Pinpoint the cell where the given text exists, returning its (x, y) midpoint coordinate. 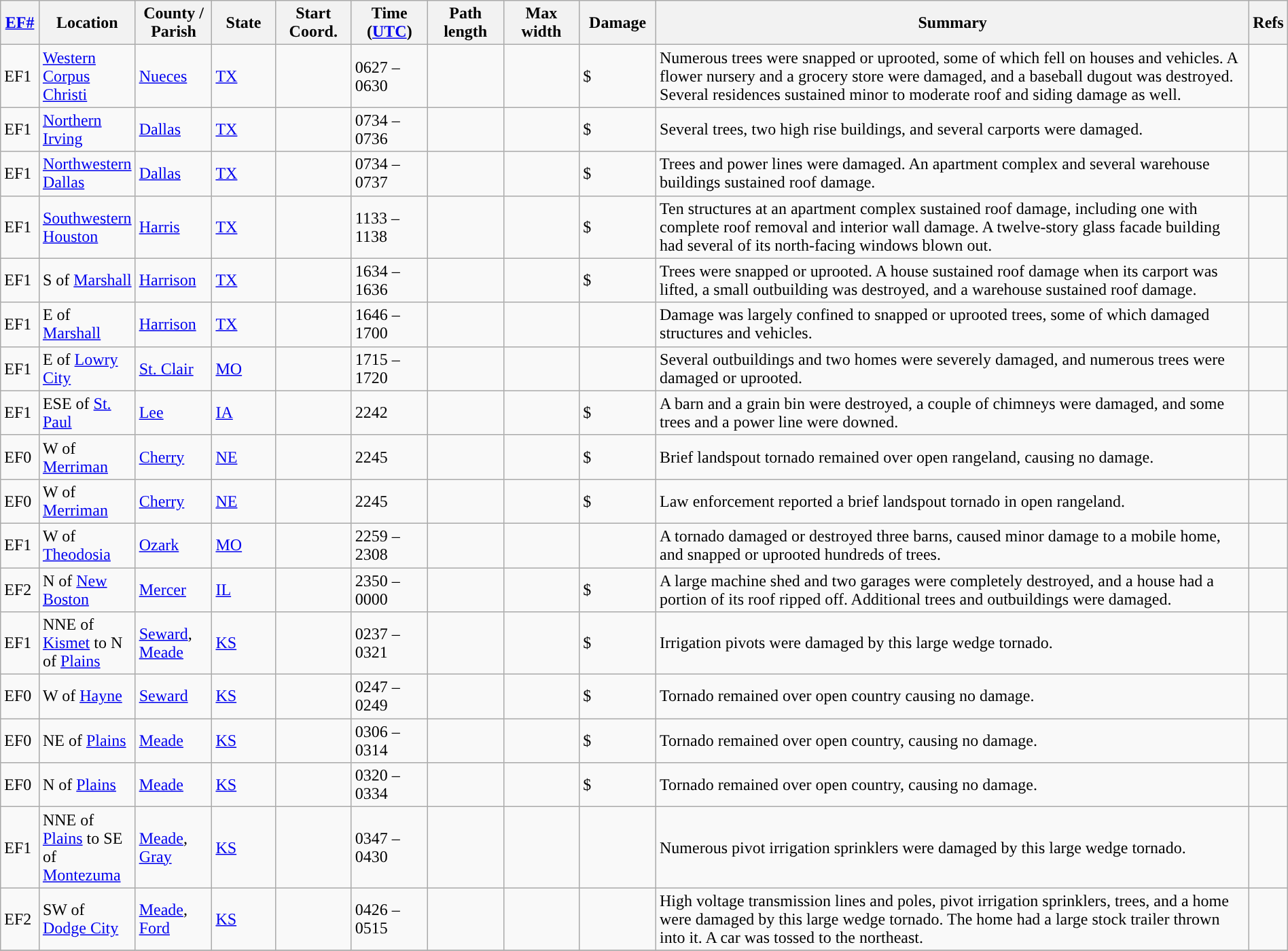
W of Theodosia (87, 545)
Tornado remained over open country causing no damage. (952, 697)
SW of Dodge City (87, 919)
0306 – 0314 (389, 740)
2350 – 0000 (389, 590)
Meade, Ford (174, 919)
Nueces (174, 76)
0247 – 0249 (389, 697)
A tornado damaged or destroyed three barns, caused minor damage to a mobile home, and snapped or uprooted hundreds of trees. (952, 545)
St. Clair (174, 368)
Western Corpus Christi (87, 76)
Mercer (174, 590)
Ozark (174, 545)
Law enforcement reported a brief landspout tornado in open rangeland. (952, 501)
Brief landspout tornado remained over open rangeland, causing no damage. (952, 456)
Path length (465, 23)
S of Marshall (87, 280)
Meade, Gray (174, 848)
E of Marshall (87, 325)
NE of Plains (87, 740)
N of New Boston (87, 590)
Numerous pivot irrigation sprinklers were damaged by this large wedge tornado. (952, 848)
Several outbuildings and two homes were severely damaged, and numerous trees were damaged or uprooted. (952, 368)
Irrigation pivots were damaged by this large wedge tornado. (952, 643)
ESE of St. Paul (87, 413)
Seward, Meade (174, 643)
E of Lowry City (87, 368)
1133 – 1138 (389, 227)
Trees and power lines were damaged. An apartment complex and several warehouse buildings sustained roof damage. (952, 174)
0237 – 0321 (389, 643)
Damage was largely confined to snapped or uprooted trees, some of which damaged structures and vehicles. (952, 325)
Lee (174, 413)
1715 – 1720 (389, 368)
0426 – 0515 (389, 919)
0320 – 0334 (389, 785)
Time (UTC) (389, 23)
0734 – 0737 (389, 174)
NNE of Plains to SE of Montezuma (87, 848)
IL (243, 590)
Max width (541, 23)
0734 – 0736 (389, 129)
Location (87, 23)
Damage (618, 23)
Northwestern Dallas (87, 174)
County / Parish (174, 23)
W of Hayne (87, 697)
EF# (20, 23)
NNE of Kismet to N of Plains (87, 643)
Summary (952, 23)
Southwestern Houston (87, 227)
2242 (389, 413)
2259 – 2308 (389, 545)
1634 – 1636 (389, 280)
State (243, 23)
N of Plains (87, 785)
Seward (174, 697)
Refs (1268, 23)
0347 – 0430 (389, 848)
A barn and a grain bin were destroyed, a couple of chimneys were damaged, and some trees and a power line were downed. (952, 413)
Start Coord. (313, 23)
1646 – 1700 (389, 325)
IA (243, 413)
Several trees, two high rise buildings, and several carports were damaged. (952, 129)
Harris (174, 227)
0627 – 0630 (389, 76)
Northern Irving (87, 129)
